Determine the [x, y] coordinate at the center of the cell enclosing the given text.  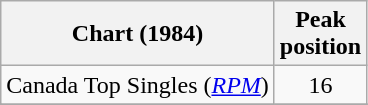
Chart (1984) [138, 34]
Peakposition [320, 34]
Canada Top Singles (RPM) [138, 85]
16 [320, 85]
